Determine the [x, y] coordinate at the center of the cell enclosing the given text.  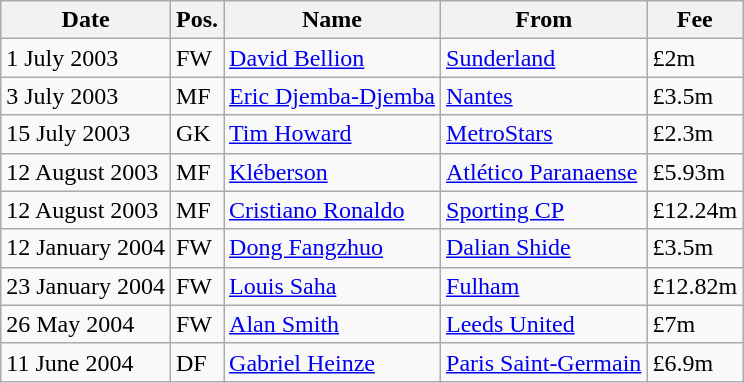
Gabriel Heinze [332, 362]
£12.82m [695, 286]
DF [196, 362]
11 June 2004 [86, 362]
£2m [695, 58]
David Bellion [332, 58]
3 July 2003 [86, 96]
Fulham [544, 286]
Dalian Shide [544, 248]
Sunderland [544, 58]
£2.3m [695, 134]
Eric Djemba-Djemba [332, 96]
Cristiano Ronaldo [332, 210]
Louis Saha [332, 286]
Dong Fangzhuo [332, 248]
Paris Saint-Germain [544, 362]
Kléberson [332, 172]
Name [332, 20]
1 July 2003 [86, 58]
£7m [695, 324]
12 January 2004 [86, 248]
GK [196, 134]
15 July 2003 [86, 134]
26 May 2004 [86, 324]
Sporting CP [544, 210]
Pos. [196, 20]
MetroStars [544, 134]
Alan Smith [332, 324]
£6.9m [695, 362]
£12.24m [695, 210]
23 January 2004 [86, 286]
Fee [695, 20]
Atlético Paranaense [544, 172]
Date [86, 20]
From [544, 20]
Tim Howard [332, 134]
Leeds United [544, 324]
£5.93m [695, 172]
Nantes [544, 96]
